Provide the [X, Y] coordinate of the cell's center where the given text is located.  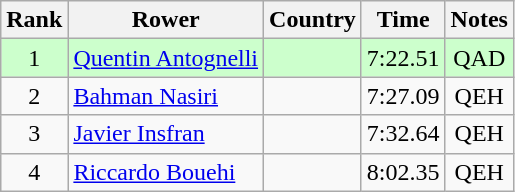
8:02.35 [403, 172]
Country [313, 20]
Javier Insfran [166, 134]
Rank [34, 20]
Riccardo Bouehi [166, 172]
Quentin Antognelli [166, 58]
Time [403, 20]
QAD [479, 58]
2 [34, 96]
1 [34, 58]
Notes [479, 20]
7:22.51 [403, 58]
Rower [166, 20]
7:32.64 [403, 134]
3 [34, 134]
7:27.09 [403, 96]
Bahman Nasiri [166, 96]
4 [34, 172]
